Capture the cell that displays the provided text and extract its (x, y) central coordinate. 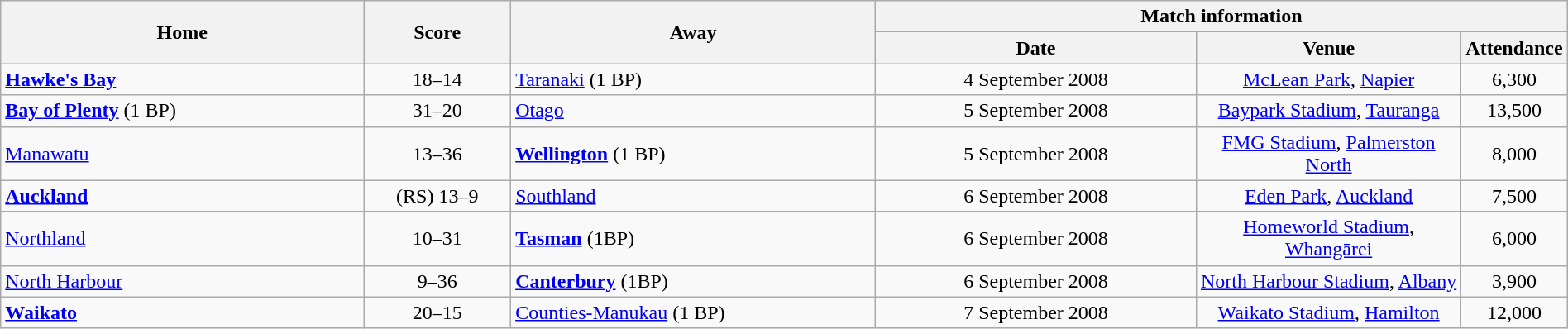
Northland (182, 238)
Homeworld Stadium, Whangārei (1328, 238)
Baypark Stadium, Tauranga (1328, 111)
Auckland (182, 196)
Waikato (182, 312)
6,300 (1514, 79)
Wellington (1 BP) (693, 154)
13–36 (437, 154)
4 September 2008 (1036, 79)
10–31 (437, 238)
Southland (693, 196)
18–14 (437, 79)
6,000 (1514, 238)
Match information (1222, 17)
Waikato Stadium, Hamilton (1328, 312)
Score (437, 32)
8,000 (1514, 154)
9–36 (437, 281)
Bay of Plenty (1 BP) (182, 111)
3,900 (1514, 281)
31–20 (437, 111)
Eden Park, Auckland (1328, 196)
Otago (693, 111)
North Harbour (182, 281)
Home (182, 32)
(RS) 13–9 (437, 196)
Venue (1328, 48)
7,500 (1514, 196)
20–15 (437, 312)
Canterbury (1BP) (693, 281)
13,500 (1514, 111)
Away (693, 32)
Manawatu (182, 154)
Tasman (1BP) (693, 238)
Attendance (1514, 48)
North Harbour Stadium, Albany (1328, 281)
Taranaki (1 BP) (693, 79)
12,000 (1514, 312)
Counties-Manukau (1 BP) (693, 312)
Hawke's Bay (182, 79)
Date (1036, 48)
McLean Park, Napier (1328, 79)
FMG Stadium, Palmerston North (1328, 154)
7 September 2008 (1036, 312)
